Find where the given text appears and provide that cell's center as [x, y] coordinate. 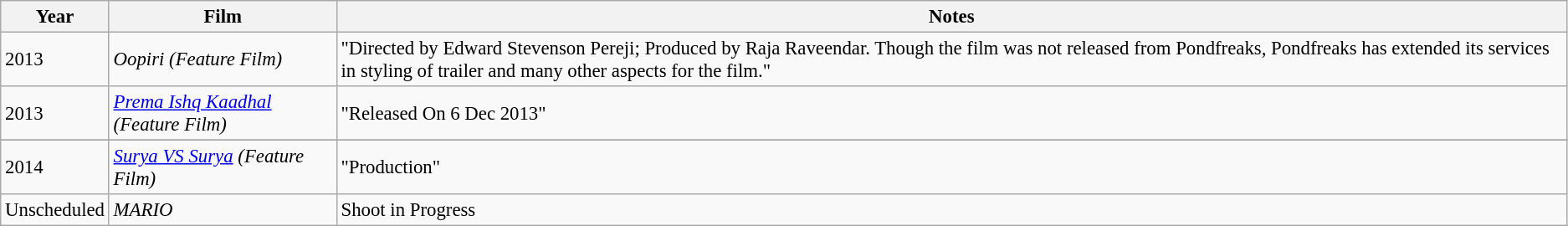
"Released On 6 Dec 2013" [951, 114]
Shoot in Progress [951, 210]
Unscheduled [55, 210]
Oopiri (Feature Film) [223, 60]
2014 [55, 167]
Surya VS Surya (Feature Film) [223, 167]
Film [223, 17]
Prema Ishq Kaadhal (Feature Film) [223, 114]
Notes [951, 17]
MARIO [223, 210]
"Production" [951, 167]
Year [55, 17]
